Determine the [X, Y] coordinate at the center of the cell enclosing the given text.  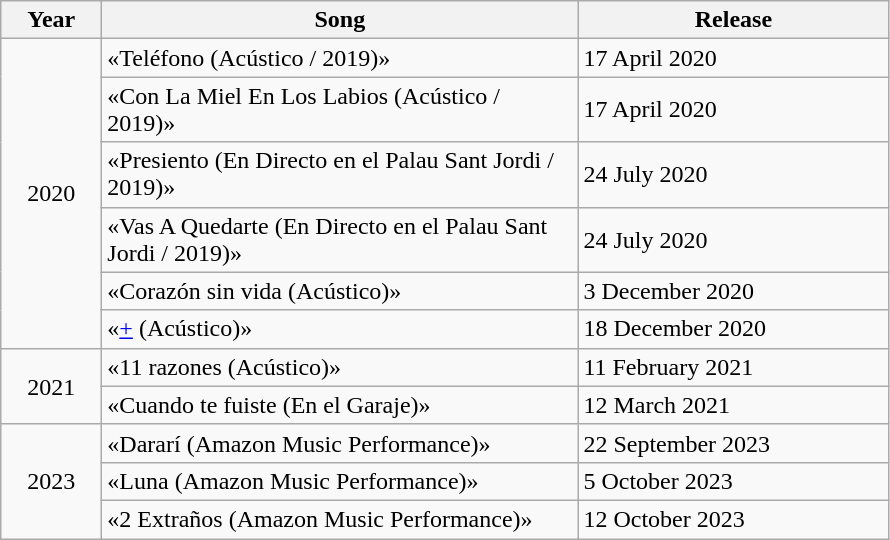
«Presiento (En Directo en el Palau Sant Jordi / 2019)» [340, 174]
«11 razones (Acústico)» [340, 367]
2020 [52, 194]
Song [340, 20]
12 March 2021 [734, 405]
11 February 2021 [734, 367]
3 December 2020 [734, 291]
18 December 2020 [734, 329]
2023 [52, 481]
«Cuando te fuiste (En el Garaje)» [340, 405]
«Teléfono (Acústico / 2019)» [340, 58]
22 September 2023 [734, 443]
«Luna (Amazon Music Performance)» [340, 481]
2021 [52, 386]
«Con La Miel En Los Labios (Acústico / 2019)» [340, 110]
«Vas A Quedarte (En Directo en el Palau Sant Jordi / 2019)» [340, 240]
Release [734, 20]
«Corazón sin vida (Acústico)» [340, 291]
5 October 2023 [734, 481]
«2 Extraños (Amazon Music Performance)» [340, 519]
«+ (Acústico)» [340, 329]
«Dararí (Amazon Music Performance)» [340, 443]
Year [52, 20]
12 October 2023 [734, 519]
